Output the (X, Y) coordinate of the center of the cell containing the given text.  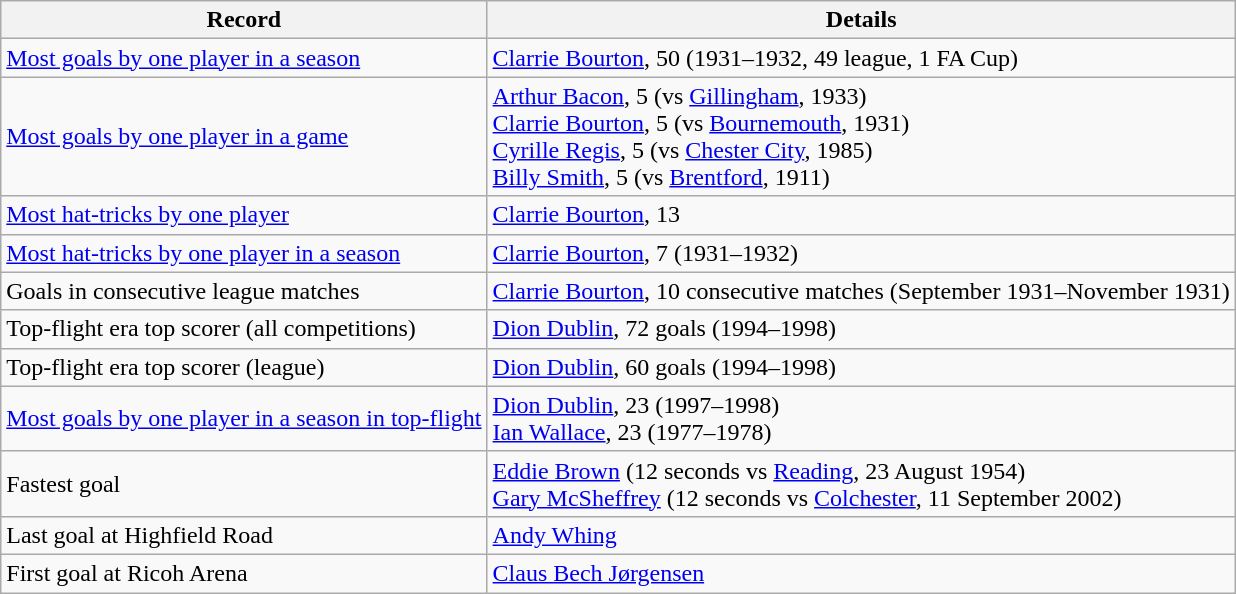
Most goals by one player in a season in top-flight (244, 418)
Clarrie Bourton, 13 (861, 215)
Most hat-tricks by one player (244, 215)
Most goals by one player in a season (244, 58)
First goal at Ricoh Arena (244, 573)
Most hat-tricks by one player in a season (244, 253)
Andy Whing (861, 535)
Clarrie Bourton, 7 (1931–1932) (861, 253)
Goals in consecutive league matches (244, 291)
Dion Dublin, 23 (1997–1998) Ian Wallace, 23 (1977–1978) (861, 418)
Clarrie Bourton, 50 (1931–1932, 49 league, 1 FA Cup) (861, 58)
Top-flight era top scorer (all competitions) (244, 329)
Last goal at Highfield Road (244, 535)
Dion Dublin, 60 goals (1994–1998) (861, 367)
Record (244, 20)
Fastest goal (244, 484)
Details (861, 20)
Most goals by one player in a game (244, 136)
Claus Bech Jørgensen (861, 573)
Clarrie Bourton, 10 consecutive matches (September 1931–November 1931) (861, 291)
Dion Dublin, 72 goals (1994–1998) (861, 329)
Top-flight era top scorer (league) (244, 367)
Eddie Brown (12 seconds vs Reading, 23 August 1954) Gary McSheffrey (12 seconds vs Colchester, 11 September 2002) (861, 484)
